Locate the cell with the specified text and output its (x, y) center coordinate. 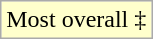
Most overall ‡ (76, 20)
